Return [x, y] of the center of cell containing provided text 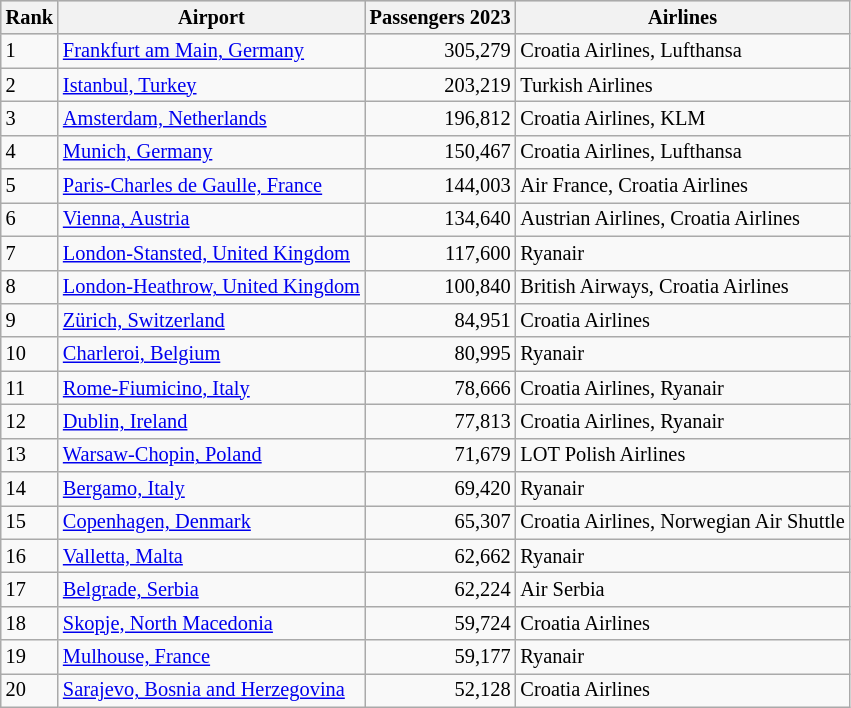
9 [30, 320]
Vienna, Austria [212, 219]
Istanbul, Turkey [212, 85]
17 [30, 589]
Bergamo, Italy [212, 489]
Austrian Airlines, Croatia Airlines [682, 219]
Air France, Croatia Airlines [682, 186]
59,724 [440, 623]
10 [30, 354]
3 [30, 118]
20 [30, 690]
Dublin, Ireland [212, 421]
Belgrade, Serbia [212, 589]
18 [30, 623]
6 [30, 219]
7 [30, 253]
Munich, Germany [212, 152]
305,279 [440, 51]
59,177 [440, 657]
Paris-Charles de Gaulle, France [212, 186]
Valletta, Malta [212, 556]
80,995 [440, 354]
8 [30, 287]
14 [30, 489]
62,662 [440, 556]
134,640 [440, 219]
11 [30, 388]
84,951 [440, 320]
4 [30, 152]
203,219 [440, 85]
Frankfurt am Main, Germany [212, 51]
Warsaw-Chopin, Poland [212, 455]
5 [30, 186]
150,467 [440, 152]
69,420 [440, 489]
15 [30, 522]
Air Serbia [682, 589]
100,840 [440, 287]
LOT Polish Airlines [682, 455]
Airport [212, 17]
Charleroi, Belgium [212, 354]
16 [30, 556]
144,003 [440, 186]
Mulhouse, France [212, 657]
Passengers 2023 [440, 17]
117,600 [440, 253]
19 [30, 657]
2 [30, 85]
52,128 [440, 690]
62,224 [440, 589]
London-Heathrow, United Kingdom [212, 287]
Skopje, North Macedonia [212, 623]
1 [30, 51]
London-Stansted, United Kingdom [212, 253]
Croatia Airlines, KLM [682, 118]
78,666 [440, 388]
Rank [30, 17]
Croatia Airlines, Norwegian Air Shuttle [682, 522]
Turkish Airlines [682, 85]
British Airways, Croatia Airlines [682, 287]
196,812 [440, 118]
12 [30, 421]
71,679 [440, 455]
Sarajevo, Bosnia and Herzegovina [212, 690]
Rome-Fiumicino, Italy [212, 388]
Copenhagen, Denmark [212, 522]
Amsterdam, Netherlands [212, 118]
77,813 [440, 421]
13 [30, 455]
Airlines [682, 17]
65,307 [440, 522]
Zürich, Switzerland [212, 320]
